Locate the cell with the specified text and output its (x, y) center coordinate. 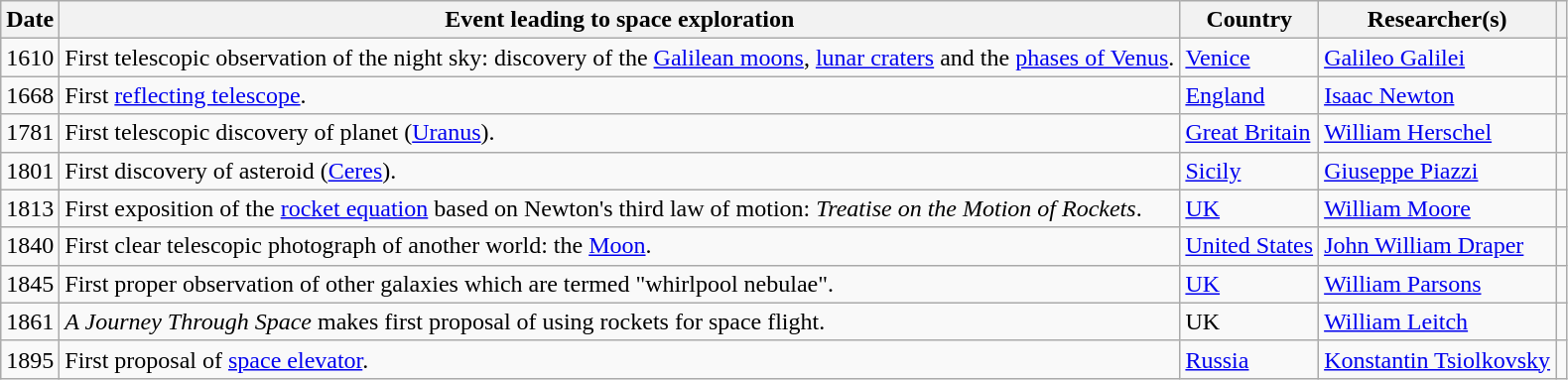
1781 (30, 133)
Researcher(s) (1437, 20)
First exposition of the rocket equation based on Newton's third law of motion: Treatise on the Motion of Rockets. (619, 208)
Galileo Galilei (1437, 58)
1801 (30, 171)
1610 (30, 58)
William Moore (1437, 208)
England (1249, 95)
Sicily (1249, 171)
1861 (30, 321)
1840 (30, 246)
United States (1249, 246)
First reflecting telescope. (619, 95)
Great Britain (1249, 133)
First clear telescopic photograph of another world: the Moon. (619, 246)
John William Draper (1437, 246)
William Parsons (1437, 284)
First discovery of asteroid (Ceres). (619, 171)
1813 (30, 208)
First proposal of space elevator. (619, 359)
1845 (30, 284)
1668 (30, 95)
William Leitch (1437, 321)
Isaac Newton (1437, 95)
Date (30, 20)
Event leading to space exploration (619, 20)
Venice (1249, 58)
A Journey Through Space makes first proposal of using rockets for space flight. (619, 321)
1895 (30, 359)
William Herschel (1437, 133)
Konstantin Tsiolkovsky (1437, 359)
First telescopic observation of the night sky: discovery of the Galilean moons, lunar craters and the phases of Venus. (619, 58)
Country (1249, 20)
Giuseppe Piazzi (1437, 171)
Russia (1249, 359)
First telescopic discovery of planet (Uranus). (619, 133)
First proper observation of other galaxies which are termed "whirlpool nebulae". (619, 284)
